Scan for the cell matching the given text and deliver its [X, Y] coordinate at center. 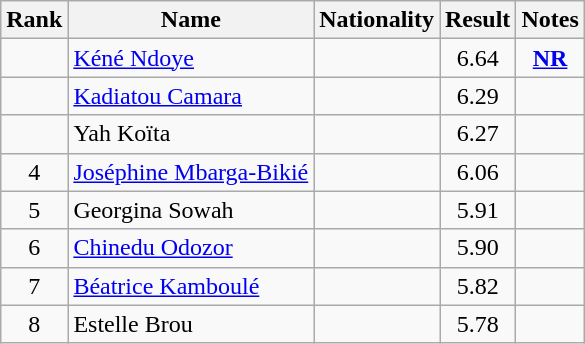
Rank [34, 20]
5 [34, 210]
Result [478, 20]
5.91 [478, 210]
Notes [550, 20]
6.29 [478, 96]
Georgina Sowah [191, 210]
Nationality [377, 20]
Joséphine Mbarga-Bikié [191, 172]
4 [34, 172]
Estelle Brou [191, 324]
6.64 [478, 58]
Yah Koïta [191, 134]
6.06 [478, 172]
Chinedu Odozor [191, 248]
5.82 [478, 286]
7 [34, 286]
5.90 [478, 248]
Kéné Ndoye [191, 58]
Name [191, 20]
6.27 [478, 134]
Béatrice Kamboulé [191, 286]
5.78 [478, 324]
NR [550, 58]
6 [34, 248]
Kadiatou Camara [191, 96]
8 [34, 324]
